Provide the [x, y] coordinate of the cell's center where the given text is located.  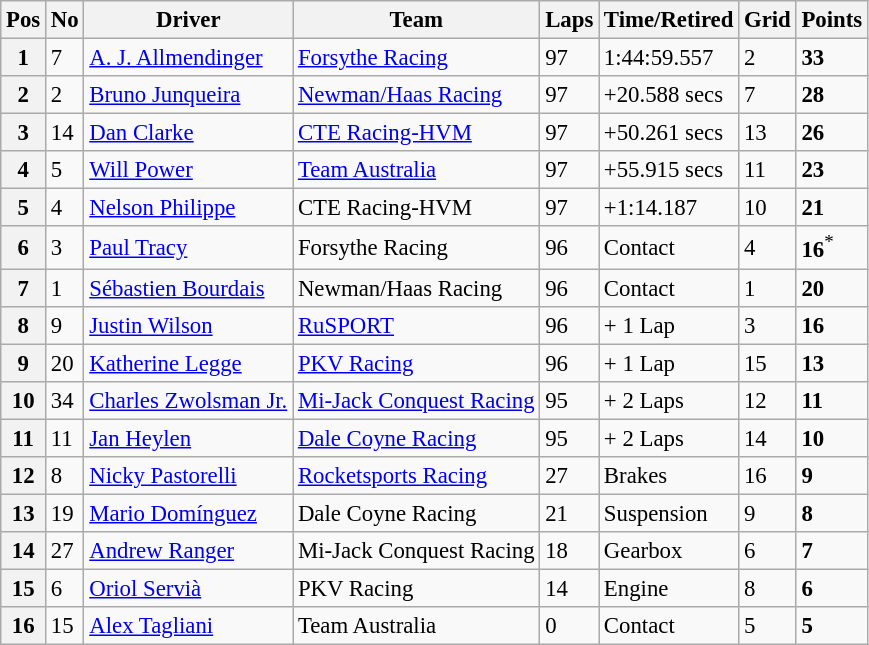
Driver [188, 20]
Justin Wilson [188, 325]
1:44:59.557 [669, 58]
Engine [669, 588]
Nicky Pastorelli [188, 476]
0 [570, 626]
Nelson Philippe [188, 208]
Brakes [669, 476]
RuSPORT [416, 325]
+50.261 secs [669, 133]
16* [832, 247]
A. J. Allmendinger [188, 58]
Andrew Ranger [188, 551]
Suspension [669, 513]
Paul Tracy [188, 247]
No [65, 20]
Alex Tagliani [188, 626]
Points [832, 20]
Team [416, 20]
Oriol Servià [188, 588]
19 [65, 513]
Dan Clarke [188, 133]
Mario Domínguez [188, 513]
Rocketsports Racing [416, 476]
Charles Zwolsman Jr. [188, 400]
+1:14.187 [669, 208]
Will Power [188, 170]
Laps [570, 20]
Bruno Junqueira [188, 95]
Gearbox [669, 551]
Pos [24, 20]
23 [832, 170]
Jan Heylen [188, 438]
34 [65, 400]
Sébastien Bourdais [188, 288]
+20.588 secs [669, 95]
Grid [768, 20]
33 [832, 58]
28 [832, 95]
Time/Retired [669, 20]
Katherine Legge [188, 363]
+55.915 secs [669, 170]
26 [832, 133]
18 [570, 551]
